Extract the (x, y) coordinate from the center of the cell holding the provided text.  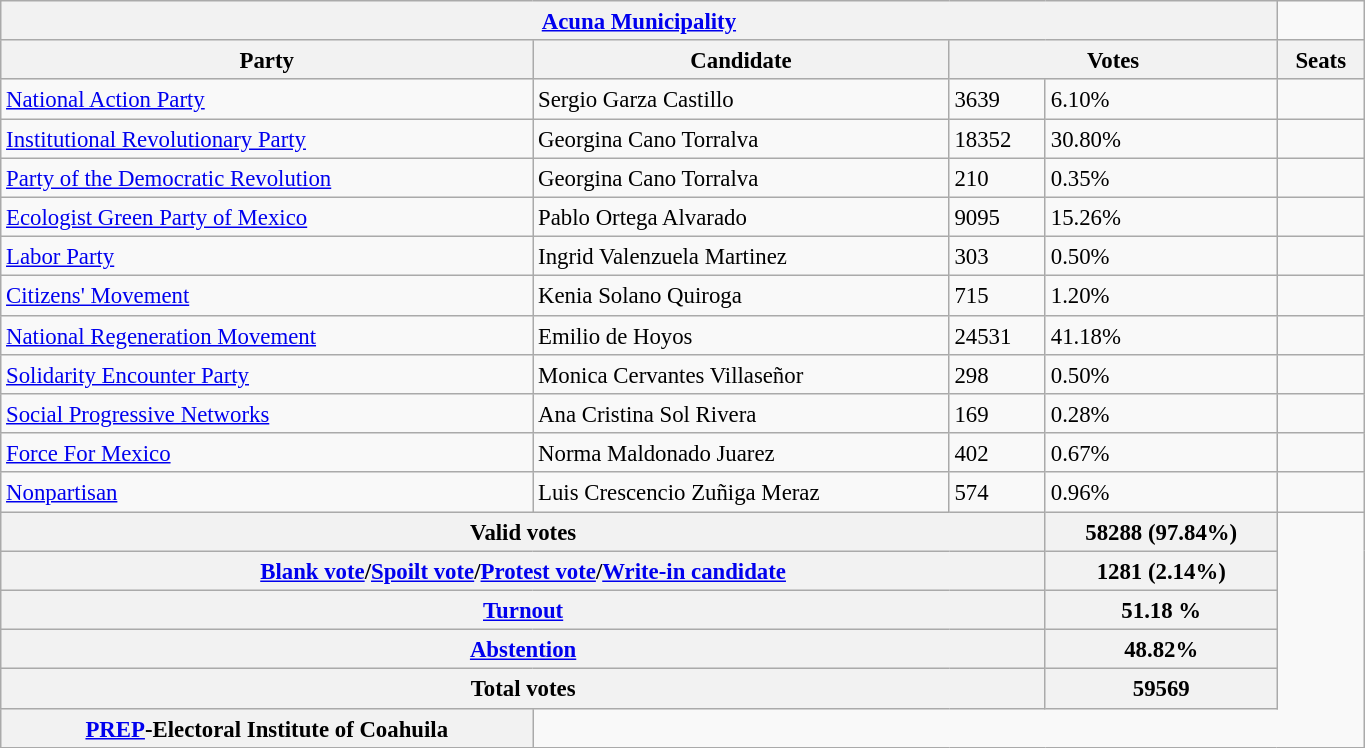
Kenia Solano Quiroga (741, 296)
PREP-Electoral Institute of Coahuila (267, 728)
715 (997, 296)
58288 (97.84%) (1161, 532)
18352 (997, 138)
6.10% (1161, 100)
National Regeneration Movement (267, 334)
48.82% (1161, 650)
Valid votes (524, 532)
Acuna Municipality (639, 20)
0.96% (1161, 492)
30.80% (1161, 138)
Blank vote/Spoilt vote/Protest vote/Write-in candidate (524, 570)
Ingrid Valenzuela Martinez (741, 256)
51.18 % (1161, 610)
Nonpartisan (267, 492)
24531 (997, 334)
0.67% (1161, 452)
169 (997, 414)
298 (997, 374)
Norma Maldonado Juarez (741, 452)
Emilio de Hoyos (741, 334)
15.26% (1161, 216)
Turnout (524, 610)
9095 (997, 216)
Votes (1113, 60)
Social Progressive Networks (267, 414)
59569 (1161, 688)
Ecologist Green Party of Mexico (267, 216)
Force For Mexico (267, 452)
Luis Crescencio Zuñiga Meraz (741, 492)
Party of the Democratic Revolution (267, 178)
Total votes (524, 688)
402 (997, 452)
0.35% (1161, 178)
1281 (2.14%) (1161, 570)
Citizens' Movement (267, 296)
1.20% (1161, 296)
Seats (1320, 60)
Abstention (524, 650)
National Action Party (267, 100)
Party (267, 60)
574 (997, 492)
Ana Cristina Sol Rivera (741, 414)
Monica Cervantes Villaseñor (741, 374)
Pablo Ortega Alvarado (741, 216)
3639 (997, 100)
0.28% (1161, 414)
303 (997, 256)
Candidate (741, 60)
Institutional Revolutionary Party (267, 138)
Sergio Garza Castillo (741, 100)
210 (997, 178)
Labor Party (267, 256)
41.18% (1161, 334)
Solidarity Encounter Party (267, 374)
